Locate the cell with the specified text and output its [x, y] center coordinate. 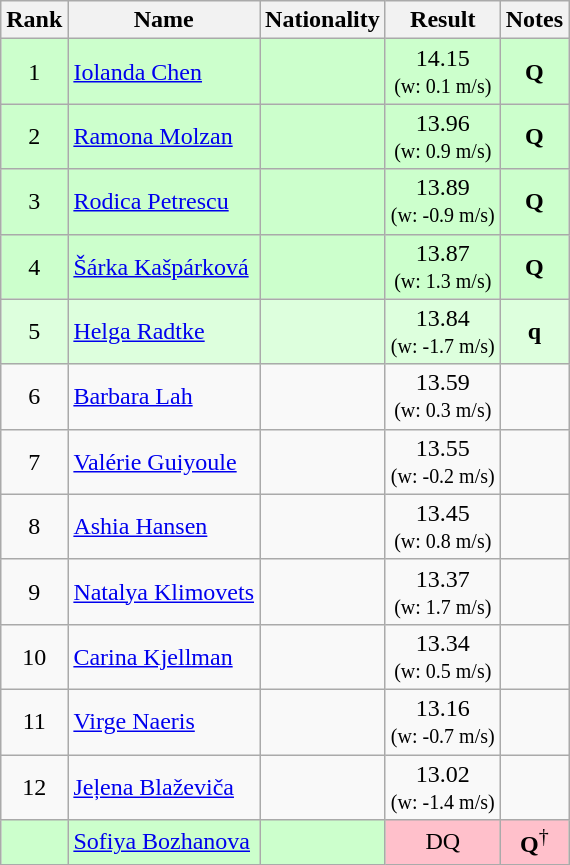
Sofiya Bozhanova [164, 842]
Ramona Molzan [164, 136]
q [534, 332]
Q† [534, 842]
6 [34, 396]
Valérie Guiyoule [164, 462]
4 [34, 266]
Helga Radtke [164, 332]
Name [164, 20]
Rank [34, 20]
Iolanda Chen [164, 72]
1 [34, 72]
7 [34, 462]
Carina Kjellman [164, 656]
13.59(w: 0.3 m/s) [442, 396]
Notes [534, 20]
12 [34, 786]
Virge Naeris [164, 722]
13.55(w: -0.2 m/s) [442, 462]
8 [34, 526]
9 [34, 592]
2 [34, 136]
10 [34, 656]
3 [34, 202]
Šárka Kašpárková [164, 266]
11 [34, 722]
Jeļena Blaževiča [164, 786]
13.02(w: -1.4 m/s) [442, 786]
5 [34, 332]
13.16(w: -0.7 m/s) [442, 722]
13.37(w: 1.7 m/s) [442, 592]
13.34(w: 0.5 m/s) [442, 656]
Natalya Klimovets [164, 592]
DQ [442, 842]
Rodica Petrescu [164, 202]
13.45(w: 0.8 m/s) [442, 526]
13.96(w: 0.9 m/s) [442, 136]
Result [442, 20]
Nationality [323, 20]
Barbara Lah [164, 396]
13.84(w: -1.7 m/s) [442, 332]
14.15(w: 0.1 m/s) [442, 72]
13.87(w: 1.3 m/s) [442, 266]
Ashia Hansen [164, 526]
13.89(w: -0.9 m/s) [442, 202]
